Return (X, Y) of the center of cell containing provided text 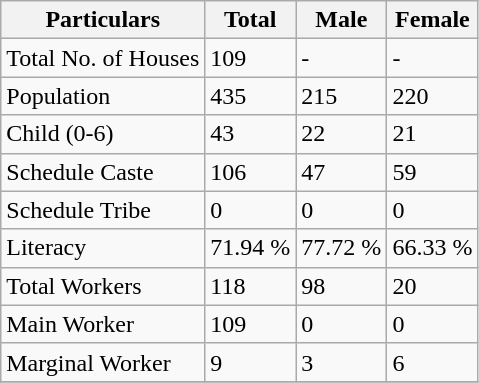
215 (342, 96)
77.72 % (342, 248)
Population (103, 96)
Male (342, 20)
Child (0-6) (103, 134)
66.33 % (432, 248)
Total Workers (103, 286)
106 (250, 172)
Schedule Caste (103, 172)
9 (250, 362)
98 (342, 286)
20 (432, 286)
118 (250, 286)
Schedule Tribe (103, 210)
Literacy (103, 248)
Particulars (103, 20)
59 (432, 172)
Total No. of Houses (103, 58)
21 (432, 134)
Female (432, 20)
Total (250, 20)
Main Worker (103, 324)
47 (342, 172)
43 (250, 134)
220 (432, 96)
3 (342, 362)
Marginal Worker (103, 362)
435 (250, 96)
22 (342, 134)
71.94 % (250, 248)
6 (432, 362)
